Identify which cell holds the provided text, then report its [X, Y] central coordinate. 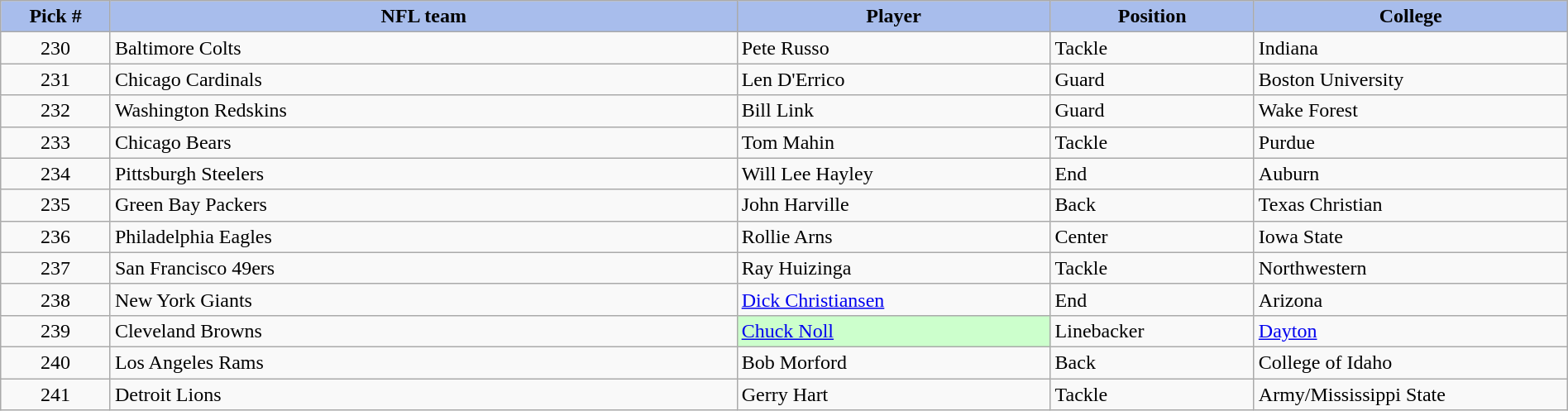
Linebacker [1152, 331]
Texas Christian [1411, 205]
Purdue [1411, 142]
Position [1152, 17]
Center [1152, 237]
Chicago Bears [423, 142]
Green Bay Packers [423, 205]
237 [56, 268]
231 [56, 79]
Will Lee Hayley [893, 174]
235 [56, 205]
Washington Redskins [423, 111]
Dayton [1411, 331]
Philadelphia Eagles [423, 237]
Tom Mahin [893, 142]
234 [56, 174]
Northwestern [1411, 268]
John Harville [893, 205]
Detroit Lions [423, 394]
Pete Russo [893, 48]
240 [56, 362]
Iowa State [1411, 237]
Auburn [1411, 174]
Cleveland Browns [423, 331]
238 [56, 299]
College [1411, 17]
College of Idaho [1411, 362]
NFL team [423, 17]
Player [893, 17]
230 [56, 48]
Ray Huizinga [893, 268]
Arizona [1411, 299]
Army/Mississippi State [1411, 394]
Pick # [56, 17]
Len D'Errico [893, 79]
Wake Forest [1411, 111]
239 [56, 331]
New York Giants [423, 299]
Bob Morford [893, 362]
Los Angeles Rams [423, 362]
233 [56, 142]
Bill Link [893, 111]
Dick Christiansen [893, 299]
Chuck Noll [893, 331]
San Francisco 49ers [423, 268]
Chicago Cardinals [423, 79]
241 [56, 394]
236 [56, 237]
Pittsburgh Steelers [423, 174]
Rollie Arns [893, 237]
Gerry Hart [893, 394]
Indiana [1411, 48]
232 [56, 111]
Boston University [1411, 79]
Baltimore Colts [423, 48]
